Output the [X, Y] coordinate of the center of the cell containing the given text.  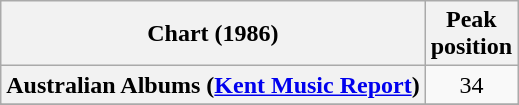
Chart (1986) [213, 34]
34 [471, 85]
Australian Albums (Kent Music Report) [213, 85]
Peak position [471, 34]
